Extract the [x, y] coordinate from the center of the cell holding the provided text.  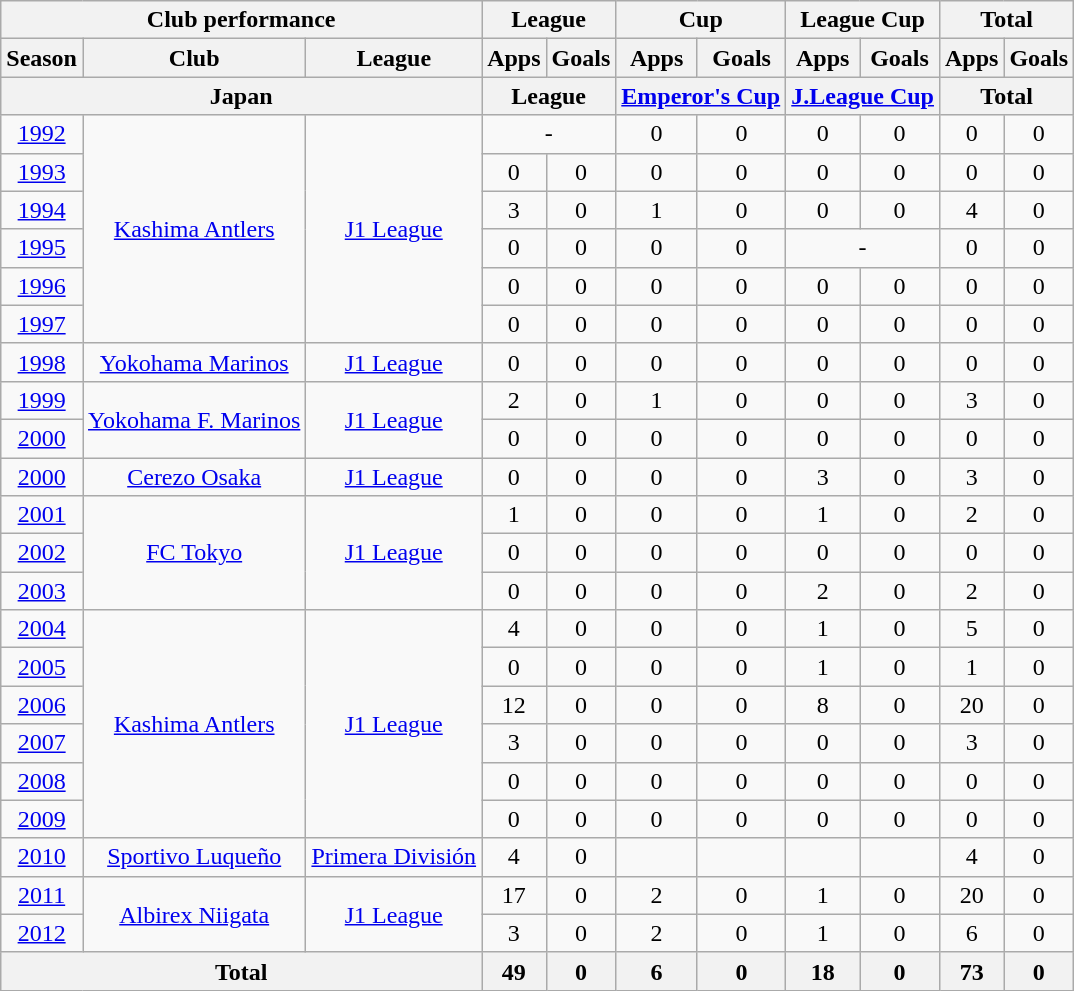
Season [42, 58]
FC Tokyo [194, 553]
Sportivo Luqueño [194, 857]
1996 [42, 286]
Club [194, 58]
2003 [42, 591]
2007 [42, 743]
2004 [42, 629]
2010 [42, 857]
1993 [42, 172]
Albirex Niigata [194, 914]
73 [971, 971]
J.League Cup [863, 96]
5 [971, 629]
8 [823, 705]
2005 [42, 667]
2006 [42, 705]
Club performance [242, 20]
1998 [42, 362]
Yokohama F. Marinos [194, 419]
2011 [42, 895]
12 [514, 705]
1999 [42, 400]
49 [514, 971]
Emperor's Cup [701, 96]
1995 [42, 248]
1992 [42, 134]
2012 [42, 933]
League Cup [863, 20]
Cerezo Osaka [194, 477]
Japan [242, 96]
Primera División [394, 857]
18 [823, 971]
Yokohama Marinos [194, 362]
2009 [42, 819]
1997 [42, 324]
2001 [42, 515]
2002 [42, 553]
2008 [42, 781]
1994 [42, 210]
Cup [701, 20]
17 [514, 895]
